Extract the (X, Y) coordinate from the center of the cell holding the provided text.  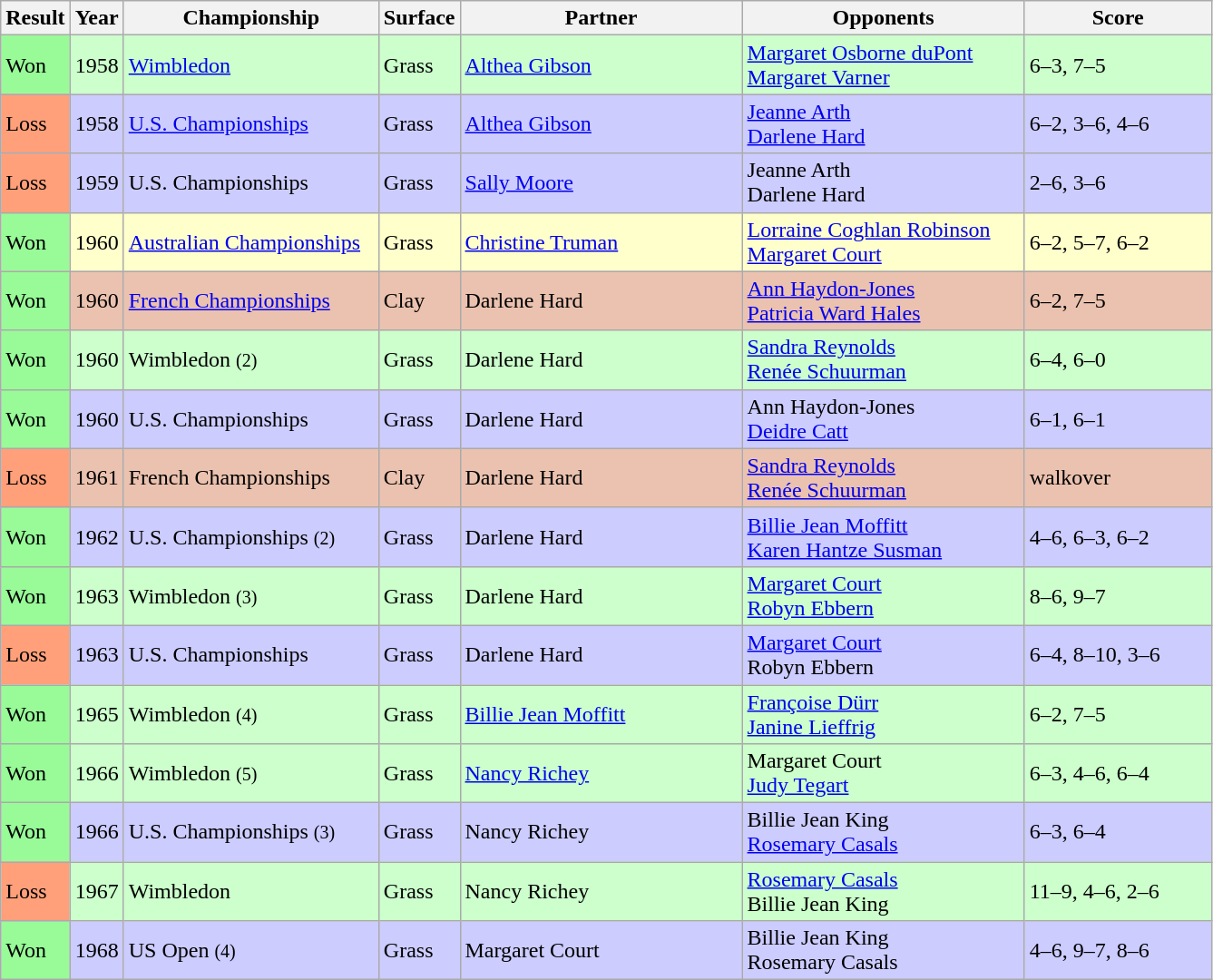
1962 (96, 537)
Result (35, 18)
Margaret Osborne duPont Margaret Varner (884, 65)
6–4, 6–0 (1118, 359)
6–3, 6–4 (1118, 833)
1967 (96, 891)
Billie Jean Moffitt (601, 713)
6–4, 8–10, 3–6 (1118, 655)
Wimbledon (2) (250, 359)
1961 (96, 477)
Wimbledon (4) (250, 713)
Partner (601, 18)
Sally Moore (601, 183)
U.S. Championships (3) (250, 833)
2–6, 3–6 (1118, 183)
11–9, 4–6, 2–6 (1118, 891)
6–1, 6–1 (1118, 419)
4–6, 6–3, 6–2 (1118, 537)
Surface (419, 18)
Rosemary Casals Billie Jean King (884, 891)
Margaret Court (601, 951)
Ann Haydon-Jones Deidre Catt (884, 419)
Françoise Dürr Janine Lieffrig (884, 713)
Year (96, 18)
US Open (4) (250, 951)
1965 (96, 713)
6–3, 4–6, 6–4 (1118, 773)
6–2, 3–6, 4–6 (1118, 123)
Billie Jean Moffitt Karen Hantze Susman (884, 537)
Opponents (884, 18)
1968 (96, 951)
Championship (250, 18)
Australian Championships (250, 241)
6–2, 5–7, 6–2 (1118, 241)
1959 (96, 183)
Ann Haydon-Jones Patricia Ward Hales (884, 301)
4–6, 9–7, 8–6 (1118, 951)
8–6, 9–7 (1118, 595)
6–3, 7–5 (1118, 65)
Wimbledon (3) (250, 595)
Margaret Court Judy Tegart (884, 773)
walkover (1118, 477)
Christine Truman (601, 241)
U.S. Championships (2) (250, 537)
Score (1118, 18)
Lorraine Coghlan Robinson Margaret Court (884, 241)
Wimbledon (5) (250, 773)
